Find where the given text appears and provide that cell's center as (X, Y) coordinate. 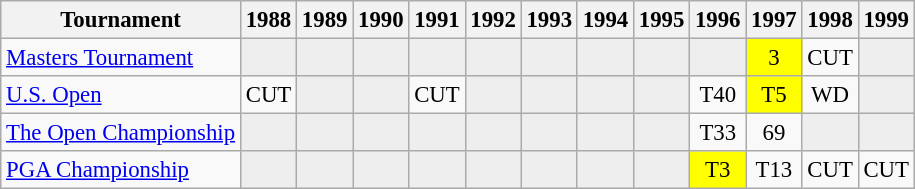
Tournament (121, 20)
1988 (268, 20)
1990 (381, 20)
Masters Tournament (121, 58)
1995 (661, 20)
1989 (325, 20)
1993 (549, 20)
T40 (718, 95)
1998 (830, 20)
1994 (605, 20)
T3 (718, 170)
WD (830, 95)
1999 (886, 20)
T5 (774, 95)
U.S. Open (121, 95)
1997 (774, 20)
1991 (437, 20)
3 (774, 58)
The Open Championship (121, 133)
69 (774, 133)
1996 (718, 20)
PGA Championship (121, 170)
T13 (774, 170)
1992 (493, 20)
T33 (718, 133)
